Identify which cell holds the provided text, then report its (X, Y) central coordinate. 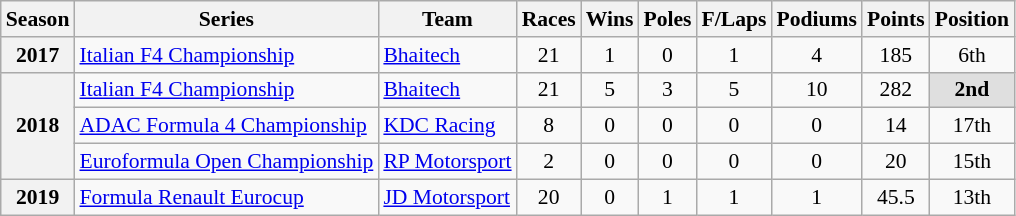
17th (972, 126)
45.5 (896, 197)
Formula Renault Eurocup (226, 197)
ADAC Formula 4 Championship (226, 126)
185 (896, 55)
2nd (972, 90)
Series (226, 19)
JD Motorsport (447, 197)
Points (896, 19)
2 (549, 162)
3 (667, 90)
2019 (38, 197)
8 (549, 126)
Euroformula Open Championship (226, 162)
Podiums (816, 19)
Races (549, 19)
F/Laps (734, 19)
Wins (610, 19)
14 (896, 126)
KDC Racing (447, 126)
10 (816, 90)
Team (447, 19)
Season (38, 19)
Position (972, 19)
6th (972, 55)
282 (896, 90)
2017 (38, 55)
RP Motorsport (447, 162)
2018 (38, 126)
13th (972, 197)
Poles (667, 19)
15th (972, 162)
4 (816, 55)
